Determine the [X, Y] coordinate at the center of the cell enclosing the given text.  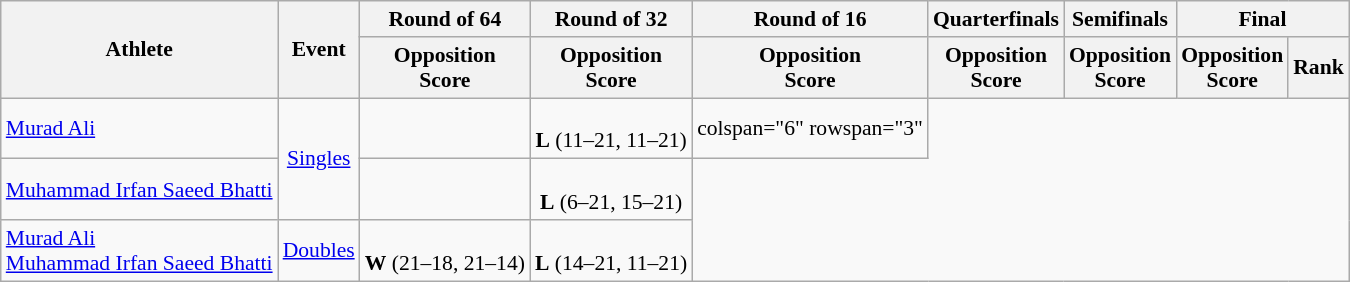
Doubles [319, 250]
Quarterfinals [996, 19]
Rank [1318, 68]
Final [1262, 19]
Muhammad Irfan Saeed Bhatti [140, 190]
W (21–18, 21–14) [445, 250]
Murad Ali [140, 128]
Round of 16 [810, 19]
L (11–21, 11–21) [611, 128]
Athlete [140, 50]
Singles [319, 159]
Semifinals [1120, 19]
colspan="6" rowspan="3" [810, 128]
Murad AliMuhammad Irfan Saeed Bhatti [140, 250]
L (14–21, 11–21) [611, 250]
Event [319, 50]
Round of 32 [611, 19]
Round of 64 [445, 19]
L (6–21, 15–21) [611, 190]
